Pinpoint the cell where the given text exists, returning its [x, y] midpoint coordinate. 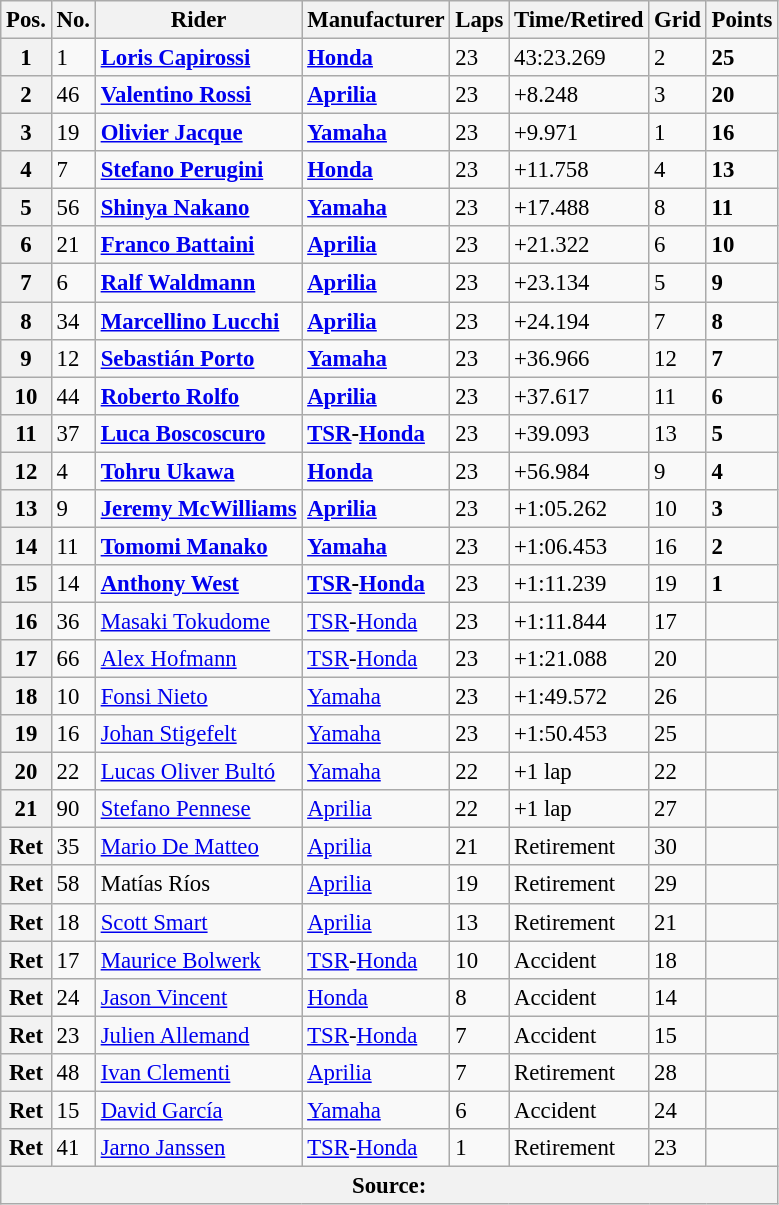
Manufacturer [376, 20]
+1:49.572 [579, 697]
+9.971 [579, 133]
Matías Ríos [198, 885]
37 [73, 433]
Anthony West [198, 584]
Franco Battaini [198, 245]
48 [73, 1073]
+37.617 [579, 396]
+1:21.088 [579, 659]
Mario De Matteo [198, 847]
Masaki Tokudome [198, 621]
26 [678, 697]
No. [73, 20]
Shinya Nakano [198, 208]
27 [678, 809]
Alex Hofmann [198, 659]
90 [73, 809]
+23.134 [579, 283]
Points [742, 20]
56 [73, 208]
Ivan Clementi [198, 1073]
44 [73, 396]
Rider [198, 20]
66 [73, 659]
46 [73, 95]
+17.488 [579, 208]
Jarno Janssen [198, 1148]
28 [678, 1073]
+11.758 [579, 170]
Marcellino Lucchi [198, 321]
Fonsi Nieto [198, 697]
34 [73, 321]
Johan Stigefelt [198, 734]
Valentino Rossi [198, 95]
+1:05.262 [579, 509]
35 [73, 847]
David García [198, 1110]
Stefano Pennese [198, 809]
+1:06.453 [579, 546]
Olivier Jacque [198, 133]
Ralf Waldmann [198, 283]
Scott Smart [198, 922]
+8.248 [579, 95]
Tomomi Manako [198, 546]
Jeremy McWilliams [198, 509]
+1:11.239 [579, 584]
29 [678, 885]
+36.966 [579, 358]
Stefano Perugini [198, 170]
Loris Capirossi [198, 58]
Julien Allemand [198, 1035]
+1:50.453 [579, 734]
Sebastián Porto [198, 358]
Maurice Bolwerk [198, 960]
+21.322 [579, 245]
Laps [480, 20]
Source: [390, 1185]
Grid [678, 20]
Roberto Rolfo [198, 396]
Jason Vincent [198, 997]
+56.984 [579, 471]
43:23.269 [579, 58]
+24.194 [579, 321]
Luca Boscoscuro [198, 433]
+39.093 [579, 433]
Tohru Ukawa [198, 471]
+1:11.844 [579, 621]
Time/Retired [579, 20]
30 [678, 847]
Lucas Oliver Bultó [198, 772]
36 [73, 621]
58 [73, 885]
41 [73, 1148]
Pos. [26, 20]
